Locate the cell with the specified text and output its (x, y) center coordinate. 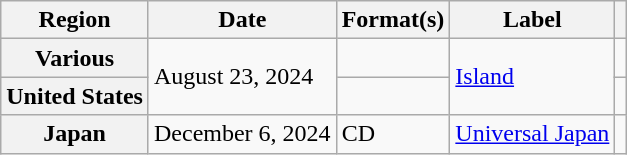
Label (532, 20)
United States (75, 96)
Various (75, 58)
Region (75, 20)
Format(s) (393, 20)
Japan (75, 134)
December 6, 2024 (242, 134)
Island (532, 77)
Date (242, 20)
CD (393, 134)
Universal Japan (532, 134)
August 23, 2024 (242, 77)
